Determine the (X, Y) coordinate at the center of the cell enclosing the given text.  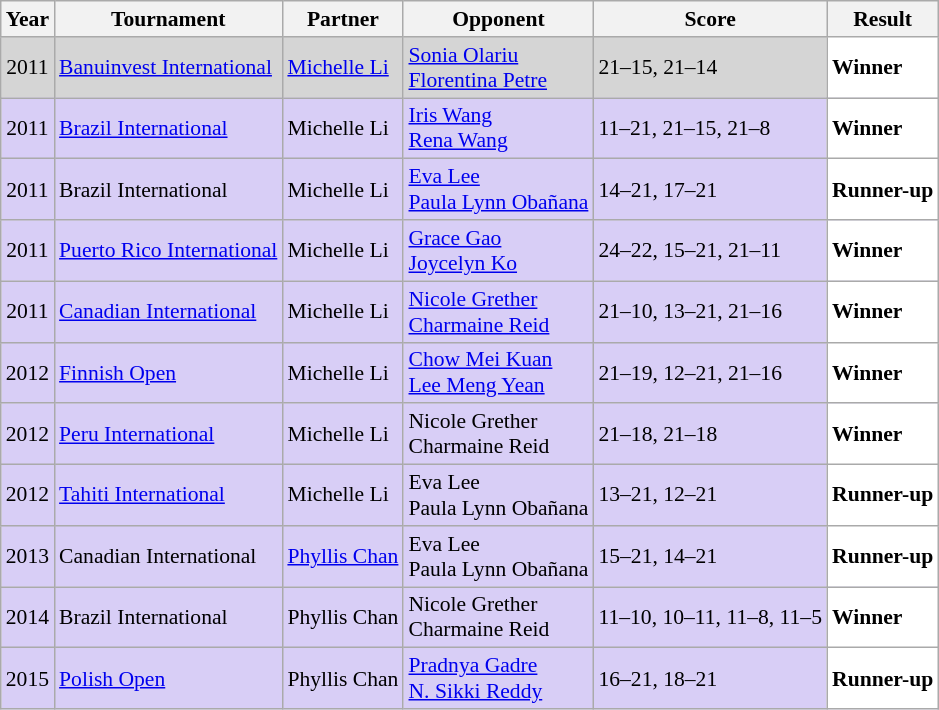
Grace Gao Joycelyn Ko (498, 250)
Tahiti International (168, 496)
Banuinvest International (168, 68)
2013 (28, 556)
Tournament (168, 19)
Opponent (498, 19)
21–15, 21–14 (710, 68)
Pradnya Gadre N. Sikki Reddy (498, 678)
13–21, 12–21 (710, 496)
Sonia Olariu Florentina Petre (498, 68)
Finnish Open (168, 372)
24–22, 15–21, 21–11 (710, 250)
21–19, 12–21, 21–16 (710, 372)
Chow Mei Kuan Lee Meng Yean (498, 372)
Iris Wang Rena Wang (498, 128)
14–21, 17–21 (710, 190)
21–18, 21–18 (710, 434)
15–21, 14–21 (710, 556)
21–10, 13–21, 21–16 (710, 312)
2014 (28, 618)
Score (710, 19)
Peru International (168, 434)
Year (28, 19)
Result (882, 19)
11–21, 21–15, 21–8 (710, 128)
11–10, 10–11, 11–8, 11–5 (710, 618)
2015 (28, 678)
16–21, 18–21 (710, 678)
Partner (342, 19)
Polish Open (168, 678)
Puerto Rico International (168, 250)
